Locate the cell with the specified text and output its [x, y] center coordinate. 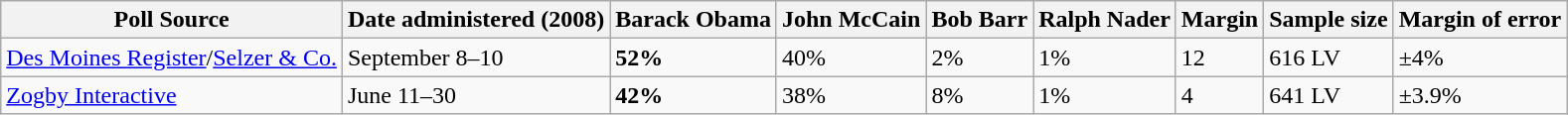
4 [1219, 95]
±3.9% [1481, 95]
±4% [1481, 57]
616 LV [1329, 57]
2% [980, 57]
John McCain [851, 20]
Poll Source [172, 20]
8% [980, 95]
641 LV [1329, 95]
Margin of error [1481, 20]
Margin [1219, 20]
Des Moines Register/Selzer & Co. [172, 57]
Barack Obama [694, 20]
42% [694, 95]
Ralph Nader [1105, 20]
Zogby Interactive [172, 95]
Date administered (2008) [475, 20]
38% [851, 95]
12 [1219, 57]
52% [694, 57]
September 8–10 [475, 57]
Bob Barr [980, 20]
June 11–30 [475, 95]
40% [851, 57]
Sample size [1329, 20]
